From the cell containing the given text, extract its center point as (X, Y) coordinate. 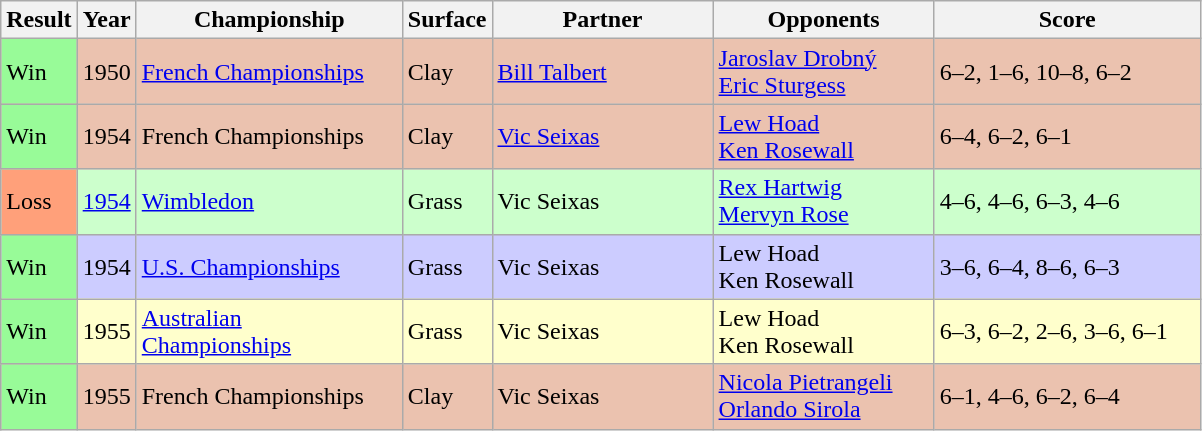
Score (1067, 20)
Wimbledon (269, 202)
6–4, 6–2, 6–1 (1067, 136)
U.S. Championships (269, 266)
Championship (269, 20)
Rex Hartwig Mervyn Rose (824, 202)
Result (39, 20)
Year (106, 20)
3–6, 6–4, 8–6, 6–3 (1067, 266)
Opponents (824, 20)
6–3, 6–2, 2–6, 3–6, 6–1 (1067, 332)
Loss (39, 202)
Jaroslav Drobný Eric Sturgess (824, 72)
6–1, 4–6, 6–2, 6–4 (1067, 396)
Nicola Pietrangeli Orlando Sirola (824, 396)
Bill Talbert (602, 72)
4–6, 4–6, 6–3, 4–6 (1067, 202)
6–2, 1–6, 10–8, 6–2 (1067, 72)
Australian Championships (269, 332)
Surface (447, 20)
1950 (106, 72)
Partner (602, 20)
